Determine the (x, y) coordinate at the center of the cell enclosing the given text.  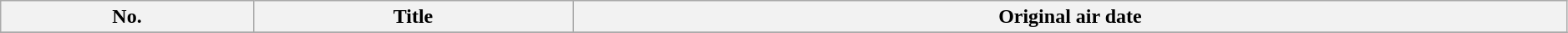
Title (413, 17)
Original air date (1071, 17)
No. (127, 17)
